Search for the cell housing the specified text and yield its [X, Y] center coordinate. 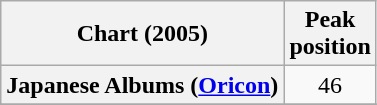
Chart (2005) [142, 34]
Japanese Albums (Oricon) [142, 85]
46 [330, 85]
Peakposition [330, 34]
